Detect which cell encompasses the target text, then output its [X, Y] center coordinate. 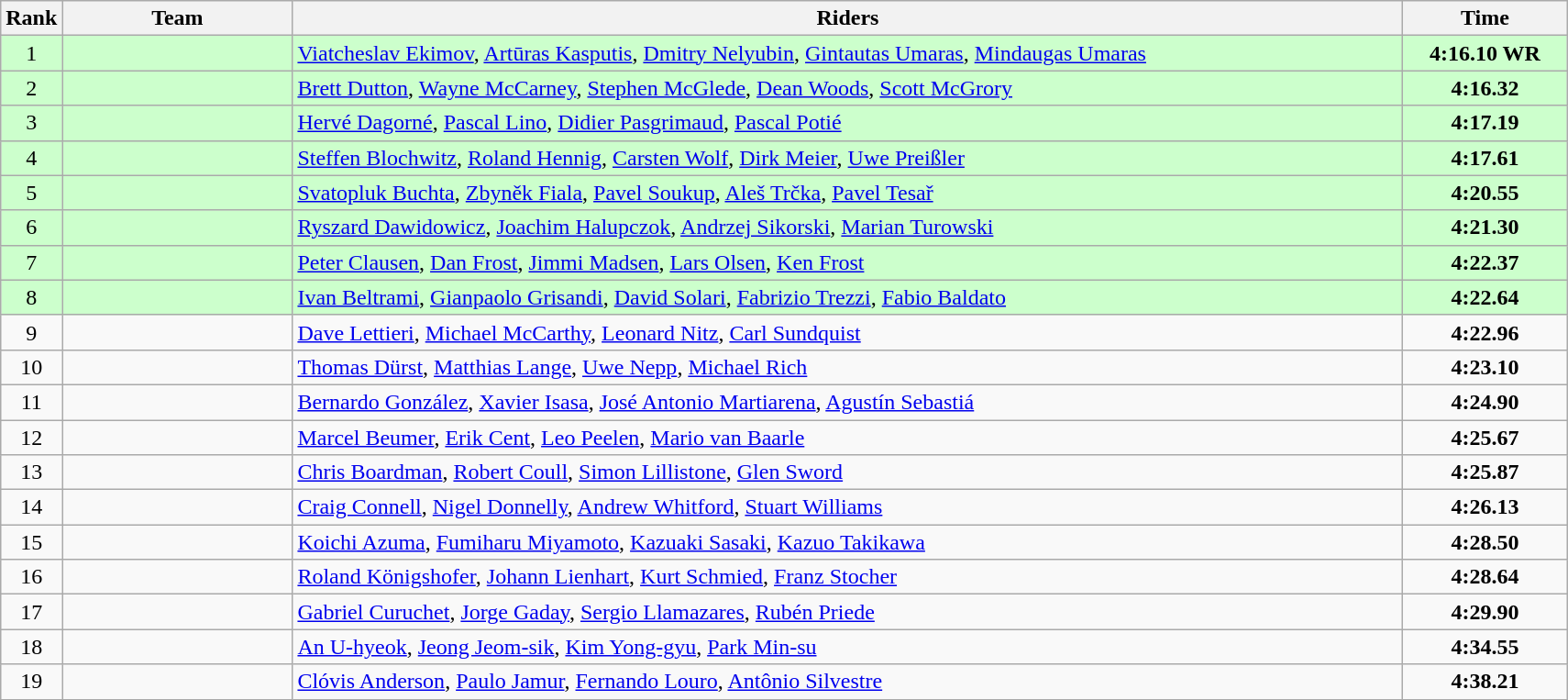
Svatopluk Buchta, Zbyněk Fiala, Pavel Soukup, Aleš Trčka, Pavel Tesař [847, 193]
Gabriel Curuchet, Jorge Gaday, Sergio Llamazares, Rubén Priede [847, 612]
4:38.21 [1485, 682]
Rank [31, 18]
4:16.32 [1485, 88]
4:23.10 [1485, 367]
Peter Clausen, Dan Frost, Jimmi Madsen, Lars Olsen, Ken Frost [847, 262]
4:20.55 [1485, 193]
Dave Lettieri, Michael McCarthy, Leonard Nitz, Carl Sundquist [847, 332]
Chris Boardman, Robert Coull, Simon Lillistone, Glen Sword [847, 472]
15 [31, 542]
4:22.37 [1485, 262]
4:16.10 WR [1485, 53]
4:26.13 [1485, 507]
11 [31, 402]
9 [31, 332]
13 [31, 472]
Ivan Beltrami, Gianpaolo Grisandi, David Solari, Fabrizio Trezzi, Fabio Baldato [847, 297]
Brett Dutton, Wayne McCarney, Stephen McGlede, Dean Woods, Scott McGrory [847, 88]
4:25.67 [1485, 438]
Riders [847, 18]
Ryszard Dawidowicz, Joachim Halupczok, Andrzej Sikorski, Marian Turowski [847, 228]
4:34.55 [1485, 647]
Koichi Azuma, Fumiharu Miyamoto, Kazuaki Sasaki, Kazuo Takikawa [847, 542]
4:17.61 [1485, 158]
4:28.50 [1485, 542]
Time [1485, 18]
2 [31, 88]
4:22.64 [1485, 297]
4:24.90 [1485, 402]
8 [31, 297]
4:28.64 [1485, 577]
Hervé Dagorné, Pascal Lino, Didier Pasgrimaud, Pascal Potié [847, 123]
16 [31, 577]
Team [178, 18]
Roland Königshofer, Johann Lienhart, Kurt Schmied, Franz Stocher [847, 577]
1 [31, 53]
4 [31, 158]
14 [31, 507]
Marcel Beumer, Erik Cent, Leo Peelen, Mario van Baarle [847, 438]
17 [31, 612]
Bernardo González, Xavier Isasa, José Antonio Martiarena, Agustín Sebastiá [847, 402]
Steffen Blochwitz, Roland Hennig, Carsten Wolf, Dirk Meier, Uwe Preißler [847, 158]
Clóvis Anderson, Paulo Jamur, Fernando Louro, Antônio Silvestre [847, 682]
19 [31, 682]
4:25.87 [1485, 472]
Craig Connell, Nigel Donnelly, Andrew Whitford, Stuart Williams [847, 507]
5 [31, 193]
4:21.30 [1485, 228]
7 [31, 262]
4:29.90 [1485, 612]
Viatcheslav Ekimov, Artūras Kasputis, Dmitry Nelyubin, Gintautas Umaras, Mindaugas Umaras [847, 53]
10 [31, 367]
An U-hyeok, Jeong Jeom-sik, Kim Yong-gyu, Park Min-su [847, 647]
18 [31, 647]
4:17.19 [1485, 123]
6 [31, 228]
4:22.96 [1485, 332]
12 [31, 438]
3 [31, 123]
Thomas Dürst, Matthias Lange, Uwe Nepp, Michael Rich [847, 367]
